Detect which cell encompasses the target text, then output its [X, Y] center coordinate. 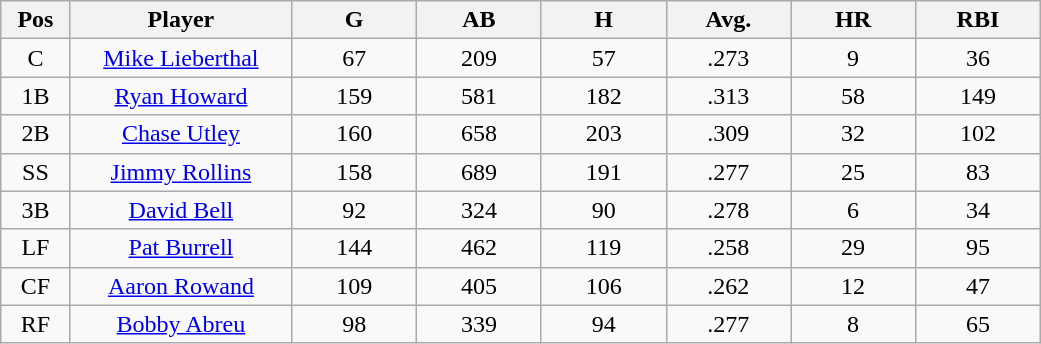
57 [604, 58]
.278 [728, 210]
324 [480, 210]
209 [480, 58]
1B [36, 96]
8 [854, 324]
C [36, 58]
CF [36, 286]
405 [480, 286]
67 [354, 58]
LF [36, 248]
144 [354, 248]
83 [978, 172]
339 [480, 324]
32 [854, 134]
.258 [728, 248]
RBI [978, 20]
Pos [36, 20]
25 [854, 172]
94 [604, 324]
3B [36, 210]
90 [604, 210]
6 [854, 210]
34 [978, 210]
Mike Lieberthal [181, 58]
.313 [728, 96]
581 [480, 96]
119 [604, 248]
SS [36, 172]
689 [480, 172]
658 [480, 134]
.262 [728, 286]
Avg. [728, 20]
159 [354, 96]
95 [978, 248]
191 [604, 172]
H [604, 20]
36 [978, 58]
12 [854, 286]
47 [978, 286]
David Bell [181, 210]
158 [354, 172]
Aaron Rowand [181, 286]
462 [480, 248]
Ryan Howard [181, 96]
Chase Utley [181, 134]
9 [854, 58]
160 [354, 134]
182 [604, 96]
102 [978, 134]
HR [854, 20]
RF [36, 324]
65 [978, 324]
149 [978, 96]
92 [354, 210]
.273 [728, 58]
98 [354, 324]
G [354, 20]
Pat Burrell [181, 248]
106 [604, 286]
.309 [728, 134]
109 [354, 286]
58 [854, 96]
2B [36, 134]
203 [604, 134]
29 [854, 248]
AB [480, 20]
Bobby Abreu [181, 324]
Jimmy Rollins [181, 172]
Player [181, 20]
